Determine the [X, Y] coordinate at the center of the cell enclosing the given text.  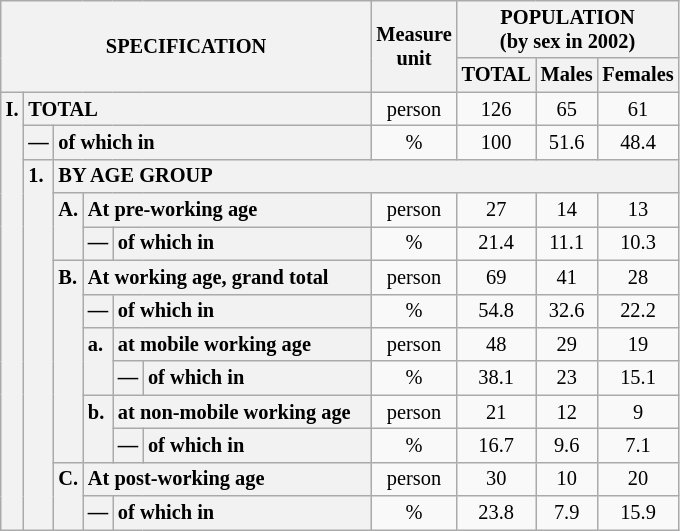
B. [68, 361]
POPULATION (by sex in 2002) [568, 29]
9 [638, 412]
126 [496, 109]
1. [38, 344]
69 [496, 277]
32.6 [567, 311]
54.8 [496, 311]
I. [12, 311]
48.4 [638, 142]
At post-working age [227, 479]
21.4 [496, 243]
61 [638, 109]
19 [638, 344]
at mobile working age [242, 344]
16.7 [496, 445]
b. [98, 428]
Measure unit [414, 46]
30 [496, 479]
20 [638, 479]
15.9 [638, 513]
at non-mobile working age [242, 412]
7.9 [567, 513]
28 [638, 277]
22.2 [638, 311]
21 [496, 412]
11.1 [567, 243]
65 [567, 109]
23 [567, 378]
48 [496, 344]
9.6 [567, 445]
At working age, grand total [227, 277]
13 [638, 210]
7.1 [638, 445]
27 [496, 210]
10 [567, 479]
100 [496, 142]
a. [98, 360]
14 [567, 210]
A. [68, 226]
51.6 [567, 142]
12 [567, 412]
Females [638, 75]
BY AGE GROUP [366, 176]
23.8 [496, 513]
15.1 [638, 378]
10.3 [638, 243]
41 [567, 277]
At pre-working age [227, 210]
38.1 [496, 378]
C. [68, 496]
Males [567, 75]
SPECIFICATION [186, 46]
29 [567, 344]
